From the cell containing the given text, extract its center point as (X, Y) coordinate. 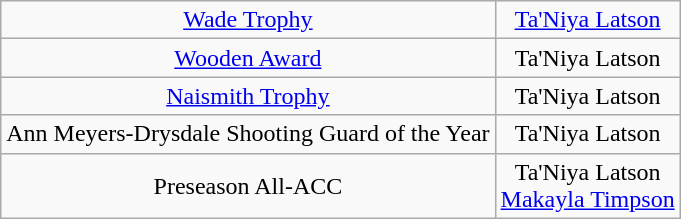
Ann Meyers-Drysdale Shooting Guard of the Year (248, 134)
Preseason All-ACC (248, 186)
Ta'Niya LatsonMakayla Timpson (588, 186)
Wade Trophy (248, 20)
Naismith Trophy (248, 96)
Wooden Award (248, 58)
